Find where the given text appears and provide that cell's center as (X, Y) coordinate. 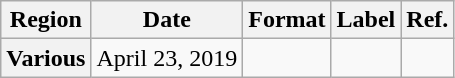
Region (46, 20)
Various (46, 58)
April 23, 2019 (167, 58)
Date (167, 20)
Label (366, 20)
Format (287, 20)
Ref. (428, 20)
